Determine the [X, Y] coordinate at the center of the cell enclosing the given text.  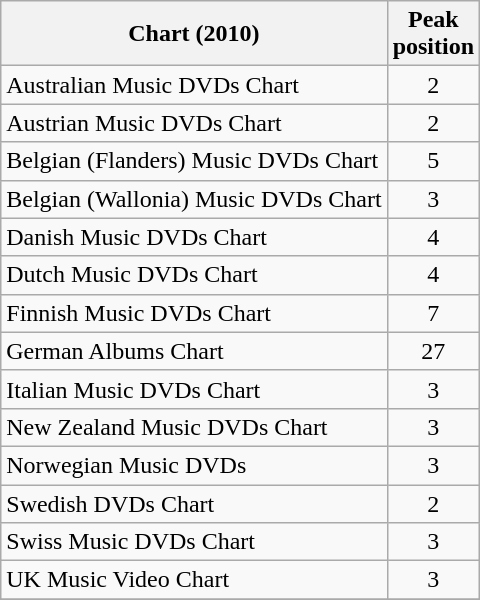
Italian Music DVDs Chart [194, 389]
Dutch Music DVDs Chart [194, 275]
Swedish DVDs Chart [194, 503]
Peakposition [433, 34]
UK Music Video Chart [194, 580]
Belgian (Wallonia) Music DVDs Chart [194, 199]
Belgian (Flanders) Music DVDs Chart [194, 161]
German Albums Chart [194, 351]
Swiss Music DVDs Chart [194, 542]
5 [433, 161]
Finnish Music DVDs Chart [194, 313]
Australian Music DVDs Chart [194, 85]
Austrian Music DVDs Chart [194, 123]
Chart (2010) [194, 34]
27 [433, 351]
7 [433, 313]
Norwegian Music DVDs [194, 465]
New Zealand Music DVDs Chart [194, 427]
Danish Music DVDs Chart [194, 237]
